Return the (x, y) coordinate for the center point of the cell that contains the specified text.  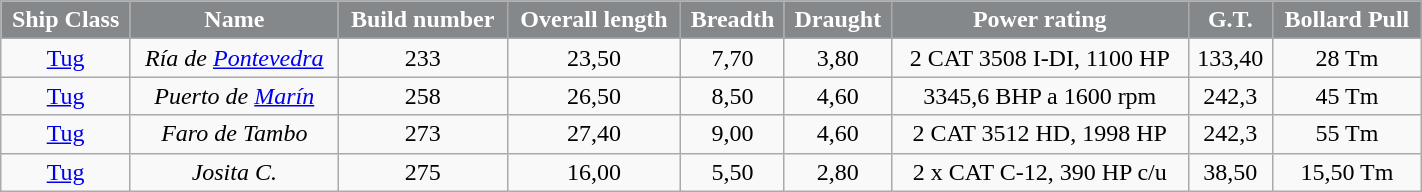
26,50 (594, 96)
28 Tm (1348, 58)
16,00 (594, 172)
Power rating (1040, 20)
55 Tm (1348, 134)
2,80 (838, 172)
233 (422, 58)
Josita C. (234, 172)
2 x CAT C-12, 390 HP c/u (1040, 172)
23,50 (594, 58)
3,80 (838, 58)
15,50 Tm (1348, 172)
8,50 (733, 96)
45 Tm (1348, 96)
38,50 (1230, 172)
273 (422, 134)
7,70 (733, 58)
5,50 (733, 172)
2 CAT 3512 HD, 1998 HP (1040, 134)
Build number (422, 20)
Draught (838, 20)
Puerto de Marín (234, 96)
Name (234, 20)
Overall length (594, 20)
Ship Class (66, 20)
9,00 (733, 134)
Faro de Tambo (234, 134)
Bollard Pull (1348, 20)
Breadth (733, 20)
2 CAT 3508 I-DI, 1100 HP (1040, 58)
258 (422, 96)
133,40 (1230, 58)
27,40 (594, 134)
Ría de Pontevedra (234, 58)
3345,6 BHP a 1600 rpm (1040, 96)
275 (422, 172)
G.T. (1230, 20)
